Return [X, Y] of the center of cell containing provided text 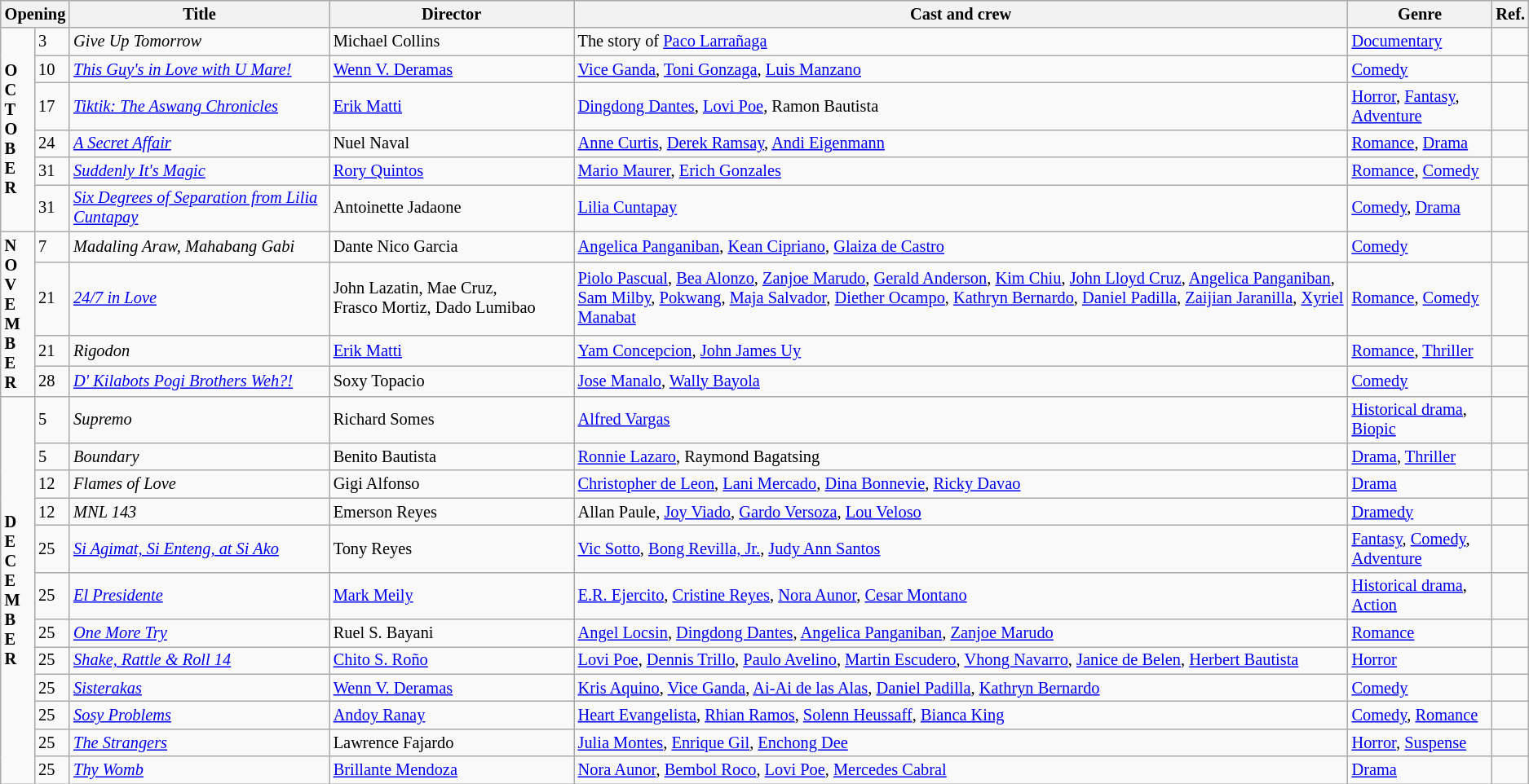
Vice Ganda, Toni Gonzaga, Luis Manzano [961, 69]
Opening [35, 14]
Lawrence Fajardo [452, 742]
Genre [1421, 14]
John Lazatin, Mae Cruz, Frasco Mortiz, Dado Lumibao [452, 298]
A Secret Affair [199, 143]
Shake, Rattle & Roll 14 [199, 660]
Supremo [199, 420]
Comedy, Romance [1421, 715]
Rigodon [199, 350]
MNL 143 [199, 512]
Angel Locsin, Dingdong Dantes, Angelica Panganiban, Zanjoe Marudo [961, 633]
Romance, Drama [1421, 143]
Six Degrees of Separation from Lilia Cuntapay [199, 208]
Historical drama, Action [1421, 596]
Heart Evangelista, Rhian Ramos, Solenn Heussaff, Bianca King [961, 715]
Angelica Panganiban, Kean Cipriano, Glaiza de Castro [961, 246]
Dramedy [1421, 512]
17 [52, 106]
D' Kilabots Pogi Brothers Weh?! [199, 380]
Ref. [1510, 14]
Boundary [199, 456]
Horror, Suspense [1421, 742]
Flames of Love [199, 484]
Mark Meily [452, 596]
Soxy Topacio [452, 380]
Dante Nico Garcia [452, 246]
Cast and crew [961, 14]
Allan Paule, Joy Viado, Gardo Versoza, Lou Veloso [961, 512]
3 [52, 42]
Director [452, 14]
Michael Collins [452, 42]
Benito Bautista [452, 456]
10 [52, 69]
24 [52, 143]
Fantasy, Comedy, Adventure [1421, 548]
Romance [1421, 633]
Si Agimat, Si Enteng, at Si Ako [199, 548]
Sosy Problems [199, 715]
Thy Womb [199, 770]
Richard Somes [452, 420]
Tony Reyes [452, 548]
Ronnie Lazaro, Raymond Bagatsing [961, 456]
Comedy, Drama [1421, 208]
Horror, Fantasy, Adventure [1421, 106]
Julia Montes, Enrique Gil, Enchong Dee [961, 742]
Sisterakas [199, 688]
Emerson Reyes [452, 512]
Dingdong Dantes, Lovi Poe, Ramon Bautista [961, 106]
Gigi Alfonso [452, 484]
24/7 in Love [199, 298]
Drama, Thriller [1421, 456]
El Presidente [199, 596]
Madaling Araw, Mahabang Gabi [199, 246]
Alfred Vargas [961, 420]
Mario Maurer, Erich Gonzales [961, 171]
Historical drama, Biopic [1421, 420]
Jose Manalo, Wally Bayola [961, 380]
Give Up Tomorrow [199, 42]
The Strangers [199, 742]
Horror [1421, 660]
Nora Aunor, Bembol Roco, Lovi Poe, Mercedes Cabral [961, 770]
Brillante Mendoza [452, 770]
Antoinette Jadaone [452, 208]
Lilia Cuntapay [961, 208]
Chito S. Roño [452, 660]
Nuel Naval [452, 143]
Rory Quintos [452, 171]
Anne Curtis, Derek Ramsay, Andi Eigenmann [961, 143]
E.R. Ejercito, Cristine Reyes, Nora Aunor, Cesar Montano [961, 596]
Lovi Poe, Dennis Trillo, Paulo Avelino, Martin Escudero, Vhong Navarro, Janice de Belen, Herbert Bautista [961, 660]
Ruel S. Bayani [452, 633]
One More Try [199, 633]
Kris Aquino, Vice Ganda, Ai-Ai de las Alas, Daniel Padilla, Kathryn Bernardo [961, 688]
DECEMBER [18, 590]
28 [52, 380]
Andoy Ranay [452, 715]
The story of Paco Larrañaga [961, 42]
7 [52, 246]
NOVEMBER [18, 314]
Christopher de Leon, Lani Mercado, Dina Bonnevie, Ricky Davao [961, 484]
Vic Sotto, Bong Revilla, Jr., Judy Ann Santos [961, 548]
This Guy's in Love with U Mare! [199, 69]
Yam Concepcion, John James Uy [961, 350]
OCTOBER [18, 130]
Romance, Thriller [1421, 350]
Suddenly It's Magic [199, 171]
Title [199, 14]
Tiktik: The Aswang Chronicles [199, 106]
Documentary [1421, 42]
